Provide the [X, Y] coordinate of the cell's center where the given text is located.  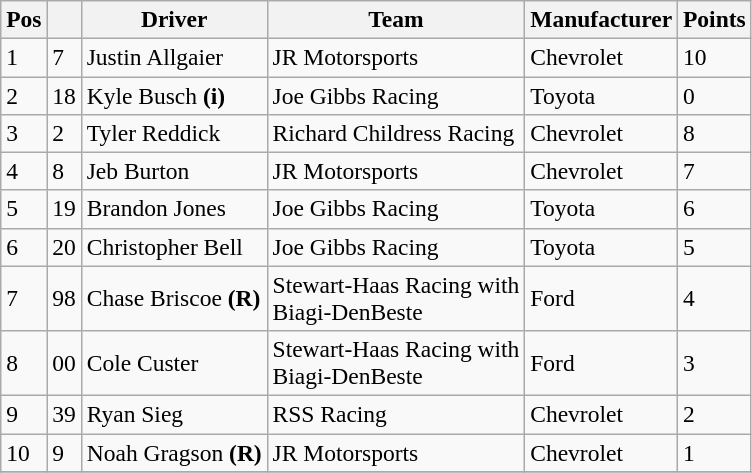
20 [64, 247]
Justin Allgaier [174, 57]
Tyler Reddick [174, 133]
Christopher Bell [174, 247]
RSS Racing [396, 414]
Manufacturer [602, 19]
Brandon Jones [174, 209]
Chase Briscoe (R) [174, 298]
Pos [24, 19]
Noah Gragson (R) [174, 452]
98 [64, 298]
19 [64, 209]
Ryan Sieg [174, 414]
Richard Childress Racing [396, 133]
00 [64, 362]
18 [64, 95]
39 [64, 414]
Points [715, 19]
0 [715, 95]
Kyle Busch (i) [174, 95]
Jeb Burton [174, 171]
Driver [174, 19]
Cole Custer [174, 362]
Team [396, 19]
